Return (X, Y) of the center of cell containing provided text 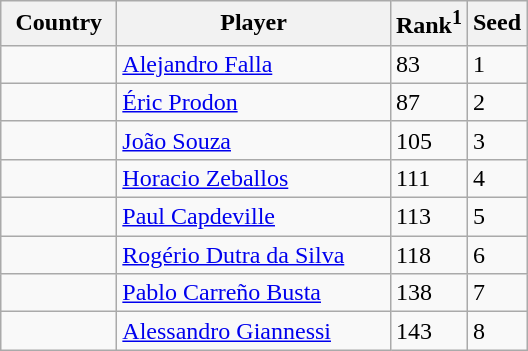
111 (428, 178)
2 (496, 102)
7 (496, 293)
Éric Prodon (254, 102)
1 (496, 64)
3 (496, 140)
Seed (496, 24)
Country (59, 24)
8 (496, 331)
4 (496, 178)
Rogério Dutra da Silva (254, 255)
6 (496, 255)
113 (428, 217)
118 (428, 255)
João Souza (254, 140)
Rank1 (428, 24)
105 (428, 140)
Pablo Carreño Busta (254, 293)
Alejandro Falla (254, 64)
Horacio Zeballos (254, 178)
83 (428, 64)
Alessandro Giannessi (254, 331)
87 (428, 102)
Paul Capdeville (254, 217)
138 (428, 293)
143 (428, 331)
Player (254, 24)
5 (496, 217)
